Scan for the cell matching the given text and deliver its [x, y] coordinate at center. 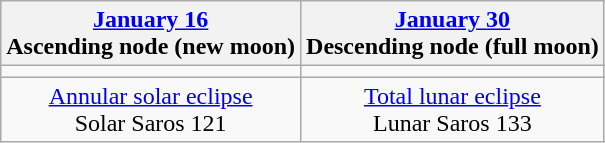
January 16Ascending node (new moon) [151, 34]
Total lunar eclipseLunar Saros 133 [453, 110]
January 30Descending node (full moon) [453, 34]
Annular solar eclipseSolar Saros 121 [151, 110]
